Output the (x, y) coordinate of the center of the cell containing the given text.  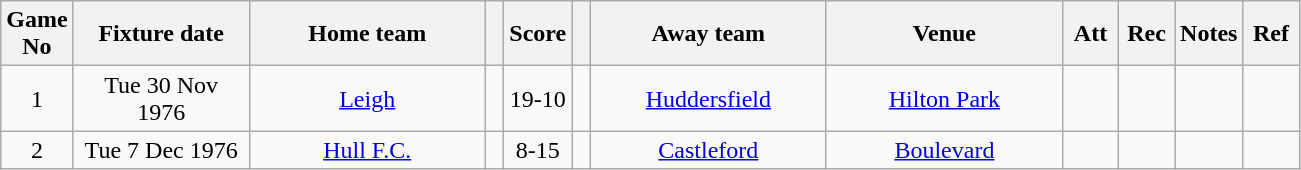
Hilton Park (944, 98)
Castleford (708, 150)
Score (538, 34)
Hull F.C. (367, 150)
Tue 30 Nov 1976 (161, 98)
Notes (1209, 34)
1 (37, 98)
Fixture date (161, 34)
Boulevard (944, 150)
2 (37, 150)
Game No (37, 34)
Rec (1147, 34)
Away team (708, 34)
19-10 (538, 98)
Ref (1271, 34)
Tue 7 Dec 1976 (161, 150)
Att (1090, 34)
8-15 (538, 150)
Huddersfield (708, 98)
Venue (944, 34)
Home team (367, 34)
Leigh (367, 98)
